Locate the cell with the specified text and output its [x, y] center coordinate. 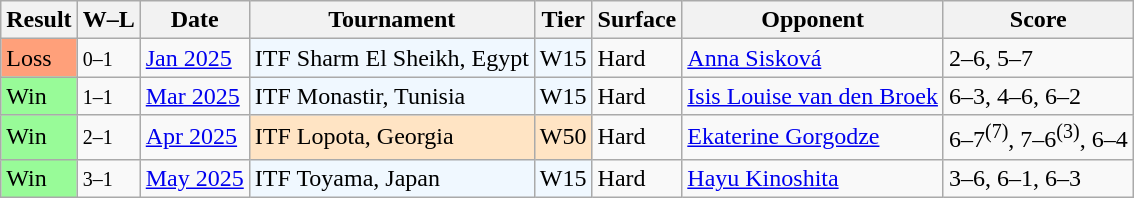
ITF Lopota, Georgia [392, 138]
ITF Toyama, Japan [392, 178]
Score [1038, 20]
W–L [108, 20]
Mar 2025 [194, 96]
Jan 2025 [194, 58]
Isis Louise van den Broek [813, 96]
Apr 2025 [194, 138]
ITF Sharm El Sheikh, Egypt [392, 58]
Tournament [392, 20]
Result [39, 20]
3–6, 6–1, 6–3 [1038, 178]
Anna Sisková [813, 58]
1–1 [108, 96]
6–7(7), 7–6(3), 6–4 [1038, 138]
Date [194, 20]
6–3, 4–6, 6–2 [1038, 96]
Ekaterine Gorgodze [813, 138]
2–1 [108, 138]
May 2025 [194, 178]
Surface [637, 20]
Opponent [813, 20]
0–1 [108, 58]
Loss [39, 58]
2–6, 5–7 [1038, 58]
Hayu Kinoshita [813, 178]
ITF Monastir, Tunisia [392, 96]
Tier [563, 20]
3–1 [108, 178]
W50 [563, 138]
